Return (X, Y) of the center of cell containing provided text 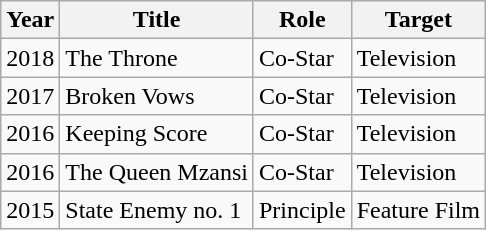
Broken Vows (157, 96)
2017 (30, 96)
State Enemy no. 1 (157, 210)
Target (418, 20)
2018 (30, 58)
Year (30, 20)
Principle (302, 210)
Role (302, 20)
2015 (30, 210)
Title (157, 20)
Keeping Score (157, 134)
The Throne (157, 58)
The Queen Mzansi (157, 172)
Feature Film (418, 210)
